Output the (x, y) coordinate of the center of the cell containing the given text.  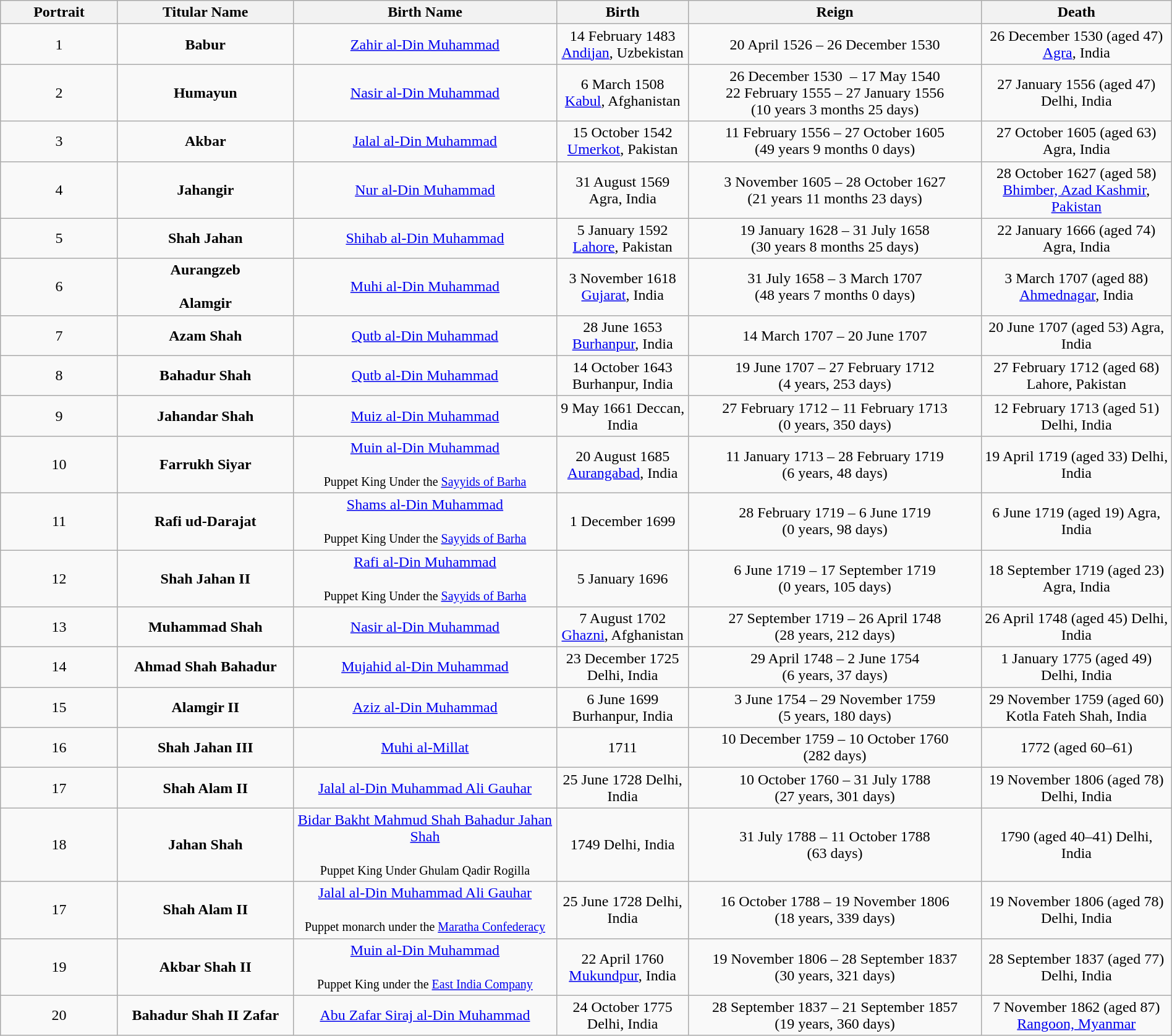
Abu Zafar Siraj al-Din Muhammad (425, 1015)
18 (59, 844)
28 September 1837 (aged 77) Delhi, India (1076, 967)
Shah Jahan II (205, 579)
26 April 1748 (aged 45) Delhi, India (1076, 627)
Ahmad Shah Bahadur (205, 668)
Muhi al-Din Muhammad (425, 287)
8 (59, 376)
3 November 1605 – 28 October 1627(21 years 11 months 23 days) (835, 190)
16 October 1788 – 19 November 1806(18 years, 339 days) (835, 910)
Farrukh Siyar (205, 464)
Bidar Bakht Mahmud Shah Bahadur Jahan ShahPuppet King Under Ghulam Qadir Rogilla (425, 844)
Shah Jahan III (205, 748)
Shihab al-Din Muhammad (425, 239)
14 March 1707 – 20 June 1707 (835, 335)
26 December 1530 (aged 47) Agra, India (1076, 45)
1749 Delhi, India (623, 844)
29 November 1759 (aged 60) Kotla Fateh Shah, India (1076, 707)
13 (59, 627)
20 April 1526 – 26 December 1530 (835, 45)
7 (59, 335)
Alamgir II (205, 707)
3 March 1707 (aged 88) Ahmednagar, India (1076, 287)
6 June 1699 Burhanpur, India (623, 707)
28 October 1627 (aged 58) Bhimber, Azad Kashmir, Pakistan (1076, 190)
Titular Name (205, 12)
1 January 1775 (aged 49) Delhi, India (1076, 668)
31 August 1569 Agra, India (623, 190)
Rafi ud-Darajat (205, 521)
Humayun (205, 93)
26 December 1530 – 17 May 154022 February 1555 – 27 January 1556(10 years 3 months 25 days) (835, 93)
5 (59, 239)
14 February 1483 Andijan, Uzbekistan (623, 45)
Jalal al-Din Muhammad Ali Gauhar (425, 788)
24 October 1775 Delhi, India (623, 1015)
Jahan Shah (205, 844)
27 September 1719 – 26 April 1748(28 years, 212 days) (835, 627)
11 February 1556 – 27 October 1605(49 years 9 months 0 days) (835, 141)
19 April 1719 (aged 33) Delhi, India (1076, 464)
18 September 1719 (aged 23) Agra, India (1076, 579)
11 (59, 521)
22 April 1760 Mukundpur, India (623, 967)
27 October 1605 (aged 63) Agra, India (1076, 141)
14 October 1643 Burhanpur, India (623, 376)
Birth (623, 12)
Jalal al-Din Muhammad Ali Gauhar Puppet monarch under the Maratha Confederacy (425, 910)
Muin al-Din Muhammad Puppet King Under the Sayyids of Barha (425, 464)
27 January 1556 (aged 47) Delhi, India (1076, 93)
1 December 1699 (623, 521)
Jahangir (205, 190)
20 June 1707 (aged 53) Agra, India (1076, 335)
Birth Name (425, 12)
12 (59, 579)
19 November 1806 – 28 September 1837(30 years, 321 days) (835, 967)
Bahadur Shah (205, 376)
Nur al-Din Muhammad (425, 190)
31 July 1658 – 3 March 1707(48 years 7 months 0 days) (835, 287)
9 (59, 415)
10 December 1759 – 10 October 1760(282 days) (835, 748)
Jahandar Shah (205, 415)
28 February 1719 – 6 June 1719(0 years, 98 days) (835, 521)
Babur (205, 45)
27 February 1712 – 11 February 1713(0 years, 350 days) (835, 415)
31 July 1788 – 11 October 1788(63 days) (835, 844)
11 January 1713 – 28 February 1719(6 years, 48 days) (835, 464)
1772 (aged 60–61) (1076, 748)
Muhammad Shah (205, 627)
10 October 1760 – 31 July 1788(27 years, 301 days) (835, 788)
Muiz al-Din Muhammad (425, 415)
19 (59, 967)
Portrait (59, 12)
6 June 1719 – 17 September 1719(0 years, 105 days) (835, 579)
Akbar (205, 141)
Azam Shah (205, 335)
Shah Jahan (205, 239)
15 October 1542 Umerkot, Pakistan (623, 141)
3 November 1618 Gujarat, India (623, 287)
23 December 1725 Delhi, India (623, 668)
6 June 1719 (aged 19) Agra, India (1076, 521)
Bahadur Shah II Zafar (205, 1015)
9 May 1661 Deccan, India (623, 415)
5 January 1696 (623, 579)
6 (59, 287)
6 March 1508 Kabul, Afghanistan (623, 93)
14 (59, 668)
19 June 1707 – 27 February 1712(4 years, 253 days) (835, 376)
4 (59, 190)
29 April 1748 – 2 June 1754(6 years, 37 days) (835, 668)
3 June 1754 – 29 November 1759(5 years, 180 days) (835, 707)
28 June 1653 Burhanpur, India (623, 335)
7 August 1702 Ghazni, Afghanistan (623, 627)
22 January 1666 (aged 74) Agra, India (1076, 239)
Zahir al-Din Muhammad (425, 45)
19 January 1628 – 31 July 1658(30 years 8 months 25 days) (835, 239)
1790 (aged 40–41) Delhi, India (1076, 844)
20 (59, 1015)
1 (59, 45)
2 (59, 93)
1711 (623, 748)
Akbar Shah II (205, 967)
16 (59, 748)
5 January 1592 Lahore, Pakistan (623, 239)
Muhi al-Millat (425, 748)
10 (59, 464)
Mujahid al-Din Muhammad (425, 668)
27 February 1712 (aged 68) Lahore, Pakistan (1076, 376)
Muin al-Din Muhammad Puppet King under the East India Company (425, 967)
20 August 1685 Aurangabad, India (623, 464)
Death (1076, 12)
7 November 1862 (aged 87) Rangoon, Myanmar (1076, 1015)
3 (59, 141)
15 (59, 707)
28 September 1837 – 21 September 1857(19 years, 360 days) (835, 1015)
Aziz al-Din Muhammad (425, 707)
12 February 1713 (aged 51) Delhi, India (1076, 415)
Reign (835, 12)
Rafi al-Din Muhammad Puppet King Under the Sayyids of Barha (425, 579)
Shams al-Din MuhammadPuppet King Under the Sayyids of Barha (425, 521)
Jalal al-Din Muhammad (425, 141)
Aurangzeb Alamgir (205, 287)
